Extract the (X, Y) coordinate from the center of the cell holding the provided text.  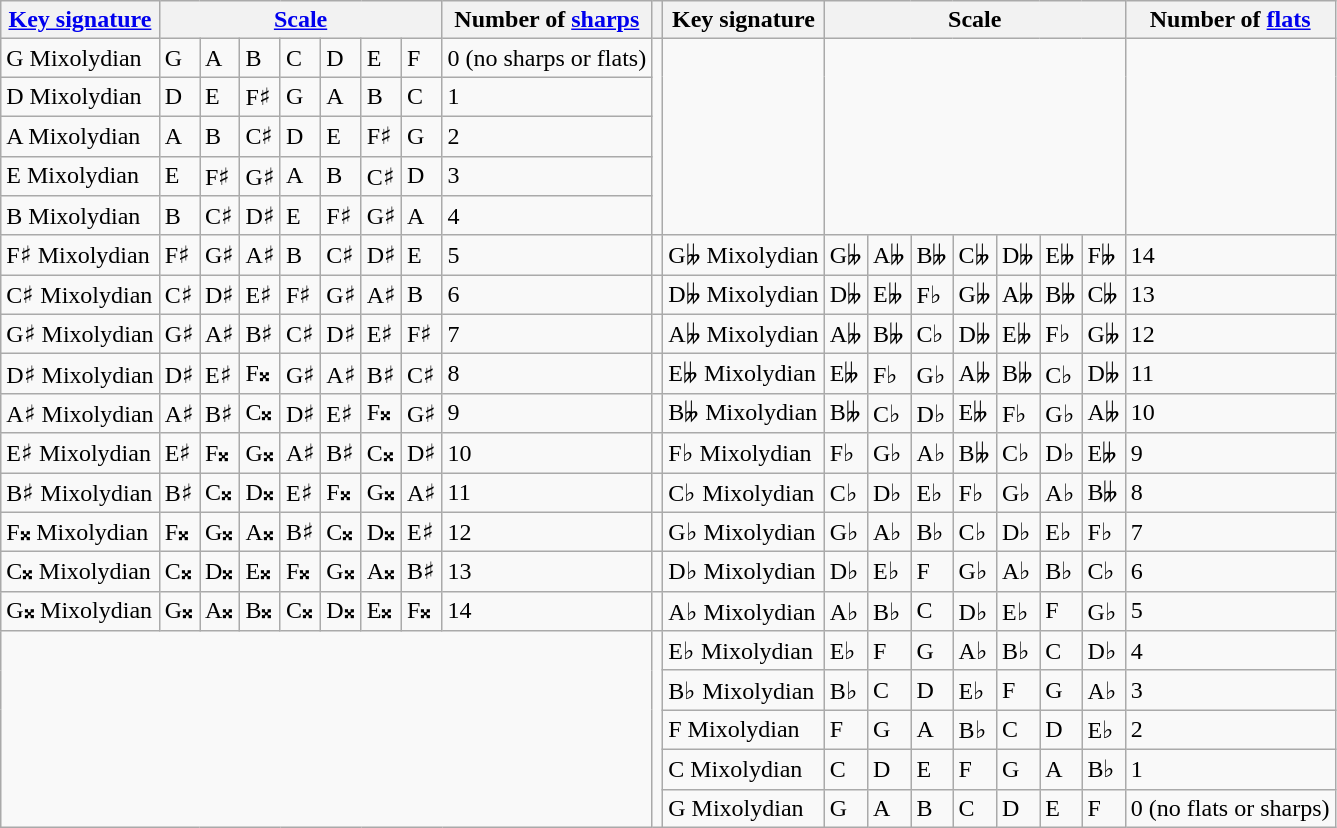
D♯ Mixolydian (80, 374)
G𝄫 Mixolydian (744, 255)
G♭ Mixolydian (744, 532)
0 (no sharps or flats) (547, 58)
B𝄪 (260, 611)
D𝄫 Mixolydian (744, 295)
G♯ Mixolydian (80, 334)
F♯ Mixolydian (80, 255)
B Mixolydian (80, 216)
G𝄪 Mixolydian (80, 611)
C♭ Mixolydian (744, 492)
0 (no flats or sharps) (1230, 808)
A♭ Mixolydian (744, 611)
D Mixolydian (80, 97)
F𝄪 Mixolydian (80, 532)
F♭ Mixolydian (744, 453)
C♯ Mixolydian (80, 295)
F𝄫 (1104, 255)
E Mixolydian (80, 176)
C Mixolydian (744, 769)
Number of sharps (547, 20)
Number of flats (1230, 20)
B♭ Mixolydian (744, 690)
E𝄫 Mixolydian (744, 374)
B𝄫 Mixolydian (744, 413)
D♭ Mixolydian (744, 572)
A♯ Mixolydian (80, 413)
C𝄪 Mixolydian (80, 572)
A Mixolydian (80, 136)
E♭ Mixolydian (744, 651)
E♯ Mixolydian (80, 453)
B♯ Mixolydian (80, 492)
F Mixolydian (744, 730)
A𝄫 Mixolydian (744, 334)
